For the text-containing cell, return its midpoint in [X, Y] coordinate format. 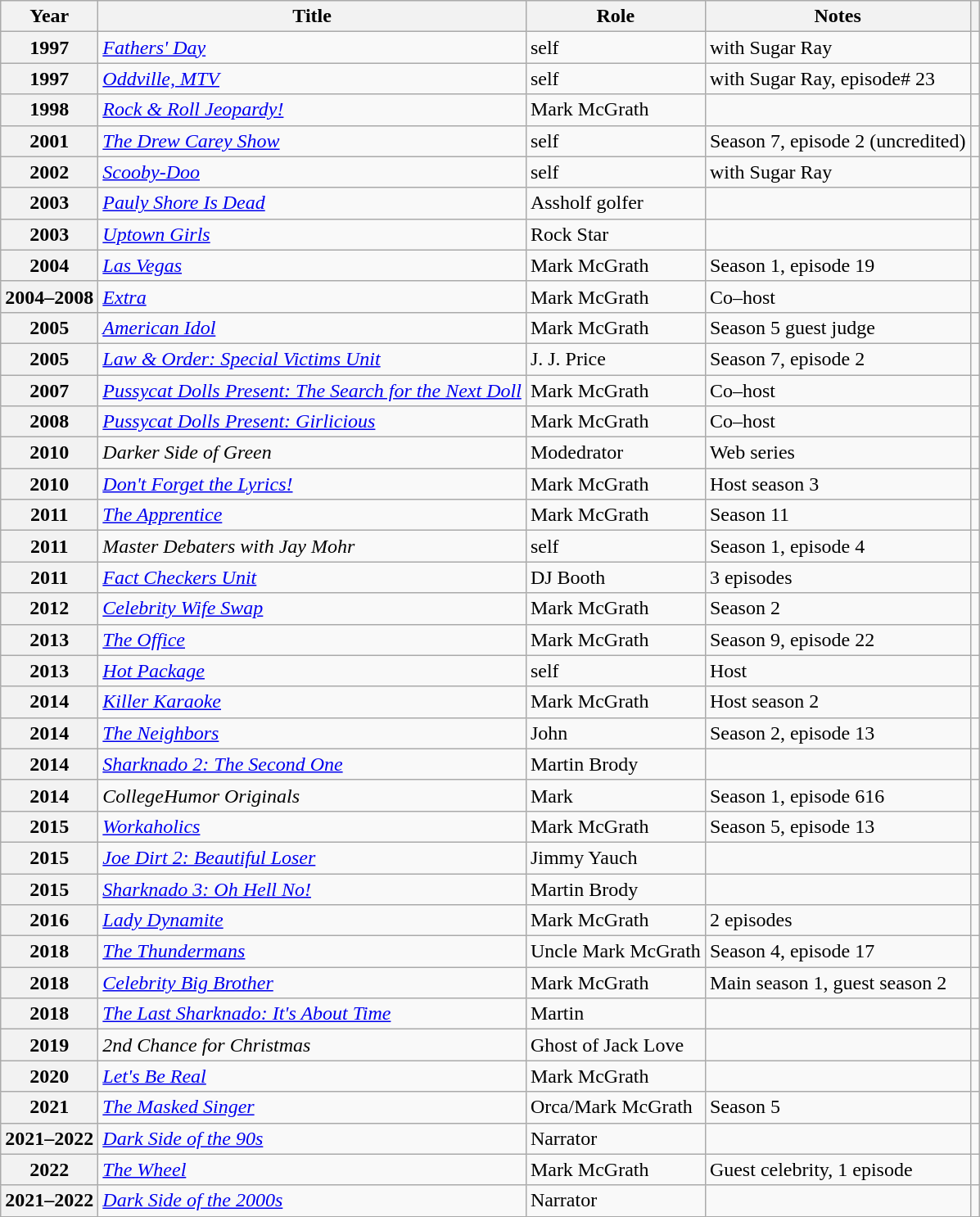
Rock Star [616, 234]
Season 4, episode 17 [838, 952]
Extra [313, 296]
The Apprentice [313, 515]
Killer Karaoke [313, 702]
The Masked Singer [313, 1107]
J. J. Price [616, 359]
Dark Side of the 90s [313, 1138]
Season 11 [838, 515]
2001 [49, 141]
Season 2, episode 13 [838, 733]
Season 1, episode 4 [838, 546]
Joe Dirt 2: Beautiful Loser [313, 857]
Sharknado 2: The Second One [313, 764]
with Sugar Ray, episode# 23 [838, 79]
1998 [49, 110]
2019 [49, 1045]
Let's Be Real [313, 1076]
2022 [49, 1169]
2020 [49, 1076]
2004 [49, 265]
Lady Dynamite [313, 921]
Fathers' Day [313, 48]
American Idol [313, 328]
Oddville, MTV [313, 79]
The Wheel [313, 1169]
DJ Booth [616, 577]
Season 2 [838, 608]
2 episodes [838, 921]
Ghost of Jack Love [616, 1045]
Season 5 [838, 1107]
2008 [49, 422]
Master Debaters with Jay Mohr [313, 546]
Hot Package [313, 671]
John [616, 733]
Season 1, episode 616 [838, 795]
Sharknado 3: Oh Hell No! [313, 889]
Workaholics [313, 826]
Season 5, episode 13 [838, 826]
Pauly Shore Is Dead [313, 203]
Season 7, episode 2 [838, 359]
Host [838, 671]
Martin [616, 1014]
Host season 2 [838, 702]
Role [616, 16]
Mark [616, 795]
Celebrity Wife Swap [313, 608]
Modedrator [616, 453]
The Neighbors [313, 733]
Jimmy Yauch [616, 857]
Title [313, 16]
Dark Side of the 2000s [313, 1201]
Uptown Girls [313, 234]
2002 [49, 172]
Assholf golfer [616, 203]
The Last Sharknado: It's About Time [313, 1014]
The Thundermans [313, 952]
Rock & Roll Jeopardy! [313, 110]
3 episodes [838, 577]
The Drew Carey Show [313, 141]
Year [49, 16]
Uncle Mark McGrath [616, 952]
2007 [49, 391]
2016 [49, 921]
Orca/Mark McGrath [616, 1107]
Fact Checkers Unit [313, 577]
Don't Forget the Lyrics! [313, 484]
Notes [838, 16]
Web series [838, 453]
Host season 3 [838, 484]
2004–2008 [49, 296]
2nd Chance for Christmas [313, 1045]
Scooby-Doo [313, 172]
Celebrity Big Brother [313, 983]
The Office [313, 640]
Season 9, episode 22 [838, 640]
2012 [49, 608]
Darker Side of Green [313, 453]
2021 [49, 1107]
Season 7, episode 2 (uncredited) [838, 141]
CollegeHumor Originals [313, 795]
Law & Order: Special Victims Unit [313, 359]
Guest celebrity, 1 episode [838, 1169]
Pussycat Dolls Present: Girlicious [313, 422]
Season 1, episode 19 [838, 265]
Pussycat Dolls Present: The Search for the Next Doll [313, 391]
Season 5 guest judge [838, 328]
Las Vegas [313, 265]
Main season 1, guest season 2 [838, 983]
